Locate the cell with the specified text and output its [x, y] center coordinate. 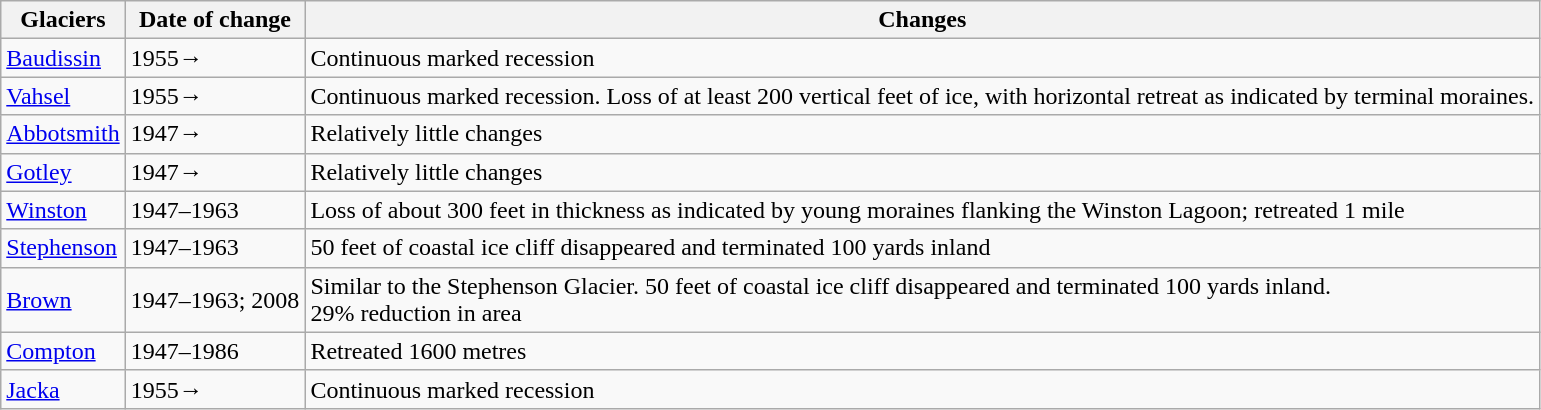
Retreated 1600 metres [922, 351]
50 feet of coastal ice cliff disappeared and terminated 100 yards inland [922, 248]
Loss of about 300 feet in thickness as indicated by young moraines flanking the Winston Lagoon; retreated 1 mile [922, 210]
Gotley [63, 172]
Jacka [63, 389]
1947–1986 [215, 351]
Date of change [215, 20]
Stephenson [63, 248]
Compton [63, 351]
1947–1963; 2008 [215, 300]
Similar to the Stephenson Glacier. 50 feet of coastal ice cliff disappeared and terminated 100 yards inland.29% reduction in area [922, 300]
Baudissin [63, 58]
Winston [63, 210]
Changes [922, 20]
Brown [63, 300]
Continuous marked recession. Loss of at least 200 vertical feet of ice, with horizontal retreat as indicated by terminal moraines. [922, 96]
Abbotsmith [63, 134]
Vahsel [63, 96]
Glaciers [63, 20]
